Return [X, Y] of the center of cell containing provided text 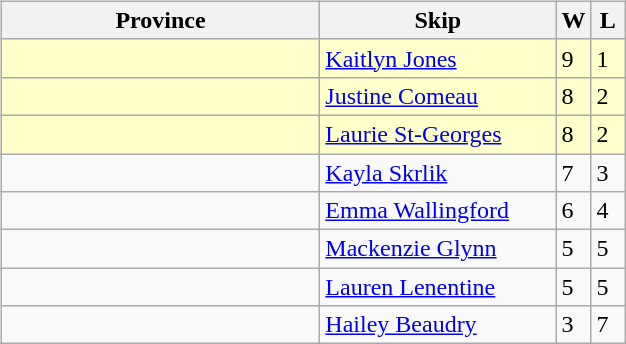
Kaitlyn Jones [438, 58]
Emma Wallingford [438, 211]
W [574, 20]
Lauren Lenentine [438, 287]
6 [574, 211]
L [608, 20]
Kayla Skrlik [438, 173]
1 [608, 58]
Laurie St-Georges [438, 134]
9 [574, 58]
Skip [438, 20]
Province [160, 20]
Justine Comeau [438, 96]
4 [608, 211]
Hailey Beaudry [438, 325]
Mackenzie Glynn [438, 249]
